Detect which cell encompasses the target text, then output its [x, y] center coordinate. 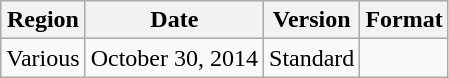
Region [43, 20]
Date [174, 20]
Version [312, 20]
Format [404, 20]
Various [43, 58]
Standard [312, 58]
October 30, 2014 [174, 58]
